Return the [x, y] coordinate for the center point of the cell that contains the specified text.  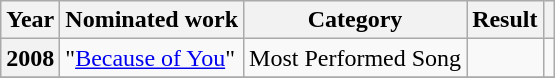
"Because of You" [152, 58]
Result [505, 20]
Category [356, 20]
2008 [30, 58]
Year [30, 20]
Nominated work [152, 20]
Most Performed Song [356, 58]
